Return [x, y] of the center of cell containing provided text 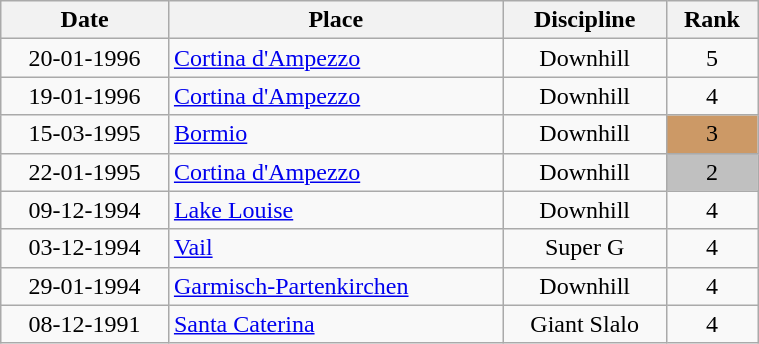
09-12-1994 [85, 210]
Garmisch-Partenkirchen [336, 286]
5 [712, 58]
Lake Louise [336, 210]
03-12-1994 [85, 248]
Rank [712, 20]
Place [336, 20]
Discipline [584, 20]
Vail [336, 248]
29-01-1994 [85, 286]
Giant Slalo [584, 324]
19-01-1996 [85, 96]
15-03-1995 [85, 134]
22-01-1995 [85, 172]
Santa Caterina [336, 324]
2 [712, 172]
08-12-1991 [85, 324]
3 [712, 134]
20-01-1996 [85, 58]
Bormio [336, 134]
Date [85, 20]
Super G [584, 248]
